Capture the cell that displays the provided text and extract its [X, Y] central coordinate. 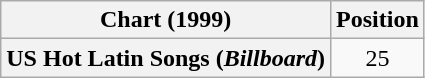
25 [378, 58]
US Hot Latin Songs (Billboard) [166, 58]
Chart (1999) [166, 20]
Position [378, 20]
